Provide the [x, y] coordinate of the cell's center where the given text is located.  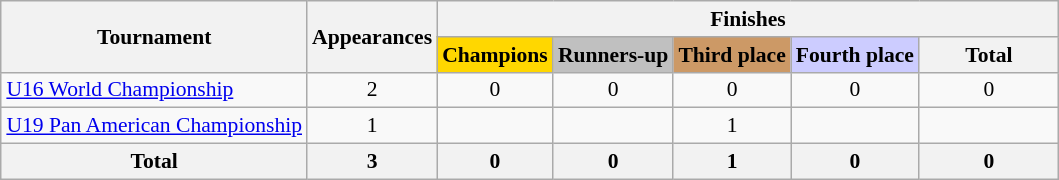
Runners-up [613, 55]
2 [372, 90]
Fourth place [855, 55]
U19 Pan American Championship [154, 126]
3 [372, 162]
Tournament [154, 36]
Champions [495, 55]
U16 World Championship [154, 90]
Finishes [748, 19]
Third place [732, 55]
Appearances [372, 36]
